Search for the cell housing the specified text and yield its [x, y] center coordinate. 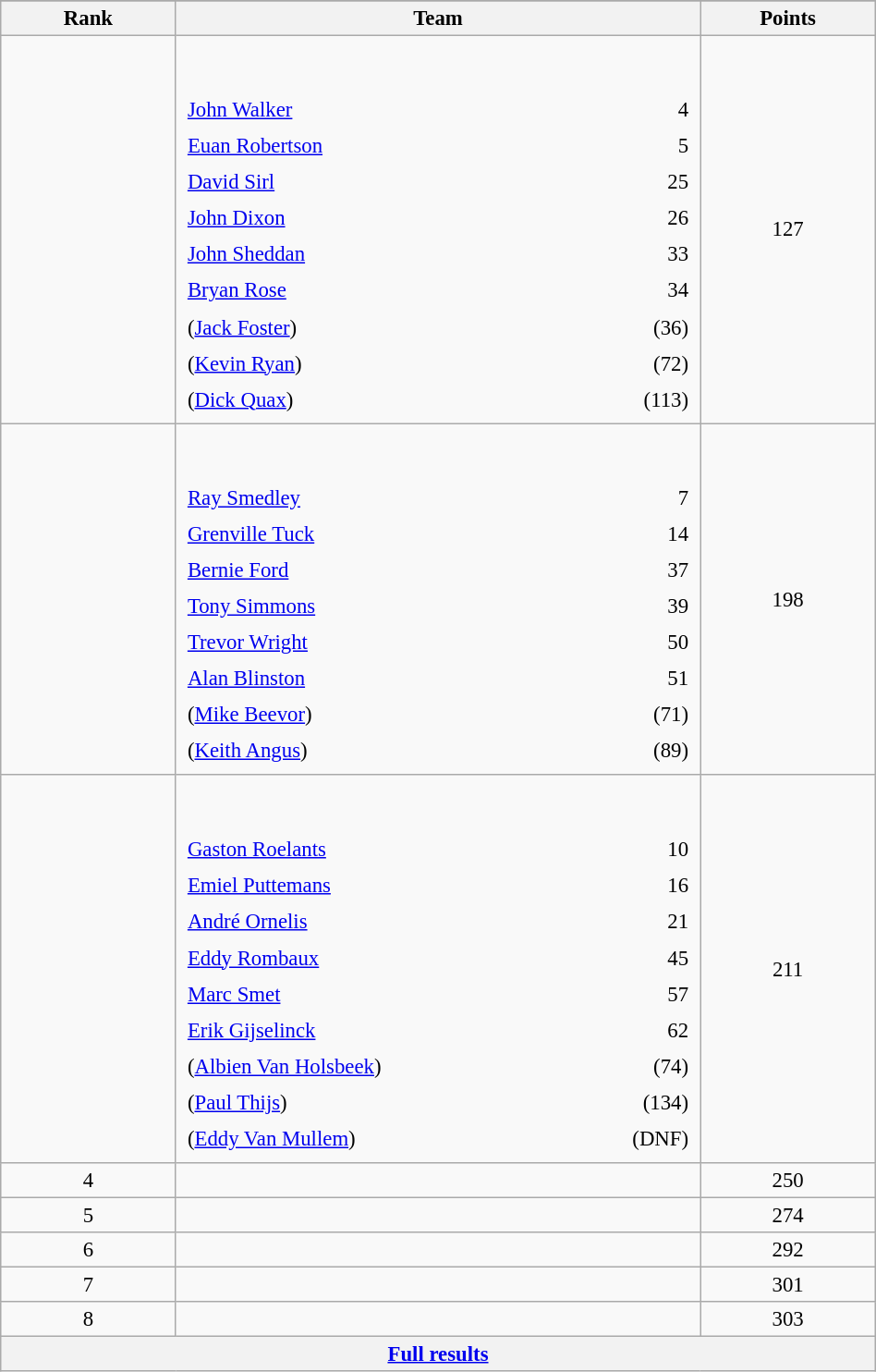
274 [787, 1215]
25 [624, 182]
57 [632, 994]
39 [632, 606]
(71) [632, 715]
(Eddy Van Mullem) [375, 1138]
(113) [624, 399]
6 [89, 1250]
Ray Smedley 7 Grenville Tuck 14 Bernie Ford 37 Tony Simmons 39 Trevor Wright 50 Alan Blinston 51 (Mike Beevor) (71) (Keith Angus) (89) [438, 599]
8 [89, 1319]
(Dick Quax) [368, 399]
33 [624, 254]
34 [624, 290]
(89) [632, 751]
(Mike Beevor) [375, 715]
16 [632, 886]
21 [632, 922]
(Jack Foster) [368, 326]
(134) [632, 1102]
37 [632, 570]
50 [632, 643]
Team [438, 18]
51 [632, 679]
14 [632, 533]
Gaston Roelants [375, 850]
(DNF) [632, 1138]
(Kevin Ryan) [368, 362]
(74) [632, 1066]
Emiel Puttemans [375, 886]
David Sirl [368, 182]
45 [632, 958]
26 [624, 218]
Bernie Ford [375, 570]
(Paul Thijs) [375, 1102]
John Sheddan [368, 254]
John Dixon [368, 218]
211 [787, 969]
Ray Smedley [375, 497]
Erik Gijselinck [375, 1030]
Rank [89, 18]
(72) [624, 362]
André Ornelis [375, 922]
(36) [624, 326]
127 [787, 229]
Trevor Wright [375, 643]
(Albien Van Holsbeek) [375, 1066]
Points [787, 18]
Eddy Rombaux [375, 958]
Marc Smet [375, 994]
John Walker 4 Euan Robertson 5 David Sirl 25 John Dixon 26 John Sheddan 33 Bryan Rose 34 (Jack Foster) (36) (Kevin Ryan) (72) (Dick Quax) (113) [438, 229]
198 [787, 599]
62 [632, 1030]
John Walker [368, 110]
Alan Blinston [375, 679]
Euan Robertson [368, 146]
Tony Simmons [375, 606]
Bryan Rose [368, 290]
(Keith Angus) [375, 751]
303 [787, 1319]
Grenville Tuck [375, 533]
301 [787, 1285]
10 [632, 850]
250 [787, 1181]
Full results [438, 1354]
292 [787, 1250]
